Capture the cell that displays the provided text and extract its (x, y) central coordinate. 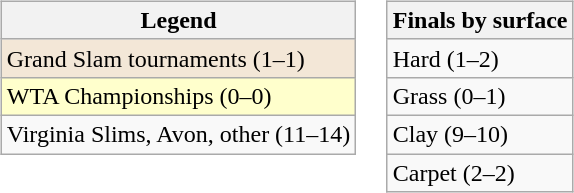
Hard (1–2) (480, 58)
Finals by surface (480, 20)
Grass (0–1) (480, 96)
Carpet (2–2) (480, 173)
Virginia Slims, Avon, other (11–14) (178, 134)
WTA Championships (0–0) (178, 96)
Clay (9–10) (480, 134)
Legend (178, 20)
Grand Slam tournaments (1–1) (178, 58)
